Pinpoint the cell where the given text exists, returning its [x, y] midpoint coordinate. 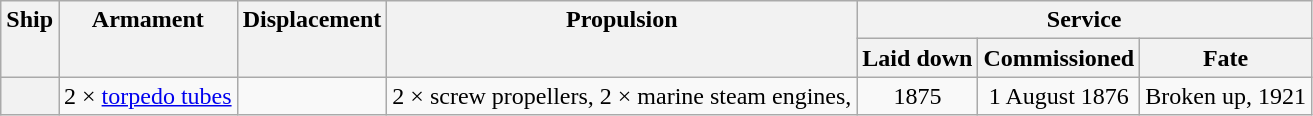
2 × screw propellers, 2 × marine steam engines, [622, 96]
Armament [148, 39]
Commissioned [1059, 58]
Fate [1226, 58]
Displacement [312, 39]
2 × torpedo tubes [148, 96]
1875 [918, 96]
Ship [30, 39]
Laid down [918, 58]
1 August 1876 [1059, 96]
Propulsion [622, 39]
Broken up, 1921 [1226, 96]
Service [1084, 20]
